Return the [X, Y] coordinate for the center point of the cell that contains the specified text.  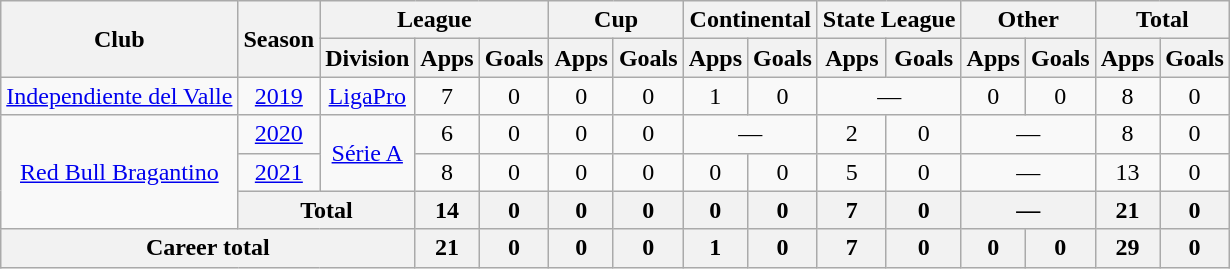
Season [279, 39]
LigaPro [368, 96]
Division [368, 58]
6 [447, 134]
13 [1127, 172]
2 [852, 134]
Independiente del Valle [120, 96]
29 [1127, 248]
Cup [616, 20]
Career total [208, 248]
League [434, 20]
2019 [279, 96]
State League [889, 20]
Red Bull Bragantino [120, 172]
Club [120, 39]
Continental [750, 20]
2021 [279, 172]
Other [1028, 20]
Série A [368, 153]
2020 [279, 134]
5 [852, 172]
14 [447, 210]
